Return the (X, Y) coordinate for the center point of the cell that contains the specified text.  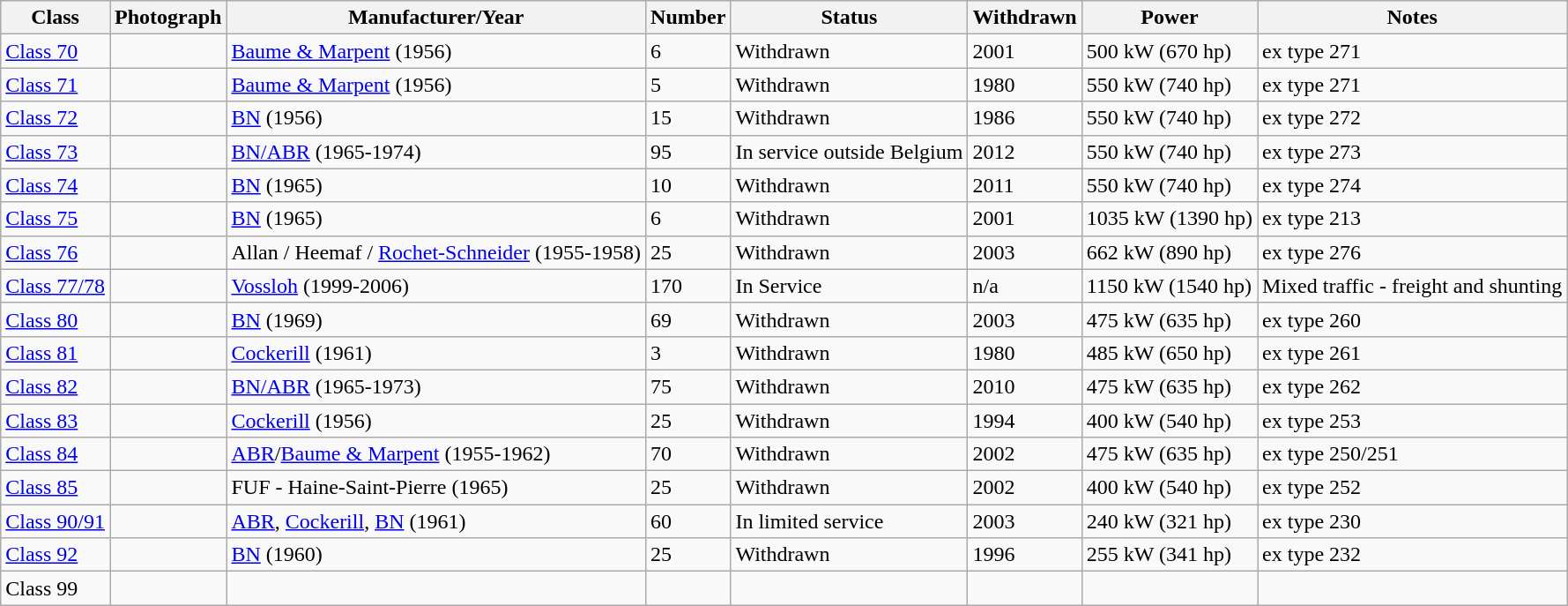
ex type 261 (1412, 353)
Class 70 (56, 51)
1996 (1024, 555)
10 (688, 185)
Status (850, 18)
ex type 213 (1412, 219)
ex type 232 (1412, 555)
Manufacturer/Year (436, 18)
Vossloh (1999-2006) (436, 286)
Class 80 (56, 319)
Class 73 (56, 152)
Class 90/91 (56, 521)
1150 kW (1540 hp) (1169, 286)
170 (688, 286)
BN (1969) (436, 319)
ex type 274 (1412, 185)
5 (688, 85)
2010 (1024, 386)
240 kW (321 hp) (1169, 521)
Class 75 (56, 219)
In limited service (850, 521)
70 (688, 454)
Class 81 (56, 353)
BN/ABR (1965-1974) (436, 152)
In Service (850, 286)
Class (56, 18)
1994 (1024, 421)
485 kW (650 hp) (1169, 353)
Photograph (167, 18)
Cockerill (1956) (436, 421)
BN (1960) (436, 555)
662 kW (890 hp) (1169, 252)
BN/ABR (1965-1973) (436, 386)
15 (688, 118)
n/a (1024, 286)
Cockerill (1961) (436, 353)
69 (688, 319)
255 kW (341 hp) (1169, 555)
60 (688, 521)
ex type 273 (1412, 152)
1035 kW (1390 hp) (1169, 219)
In service outside Belgium (850, 152)
ex type 230 (1412, 521)
Class 72 (56, 118)
Class 92 (56, 555)
ex type 250/251 (1412, 454)
Class 74 (56, 185)
ex type 252 (1412, 488)
75 (688, 386)
Class 84 (56, 454)
95 (688, 152)
ex type 260 (1412, 319)
ex type 253 (1412, 421)
Class 99 (56, 588)
ABR/Baume & Marpent (1955-1962) (436, 454)
ex type 262 (1412, 386)
ex type 272 (1412, 118)
Power (1169, 18)
BN (1956) (436, 118)
FUF - Haine-Saint-Pierre (1965) (436, 488)
2011 (1024, 185)
Class 83 (56, 421)
Notes (1412, 18)
ABR, Cockerill, BN (1961) (436, 521)
Class 82 (56, 386)
ex type 276 (1412, 252)
2012 (1024, 152)
500 kW (670 hp) (1169, 51)
Class 76 (56, 252)
1986 (1024, 118)
Class 77/78 (56, 286)
Class 71 (56, 85)
Number (688, 18)
Class 85 (56, 488)
3 (688, 353)
Mixed traffic - freight and shunting (1412, 286)
Allan / Heemaf / Rochet-Schneider (1955-1958) (436, 252)
